Search for the cell housing the specified text and yield its [x, y] center coordinate. 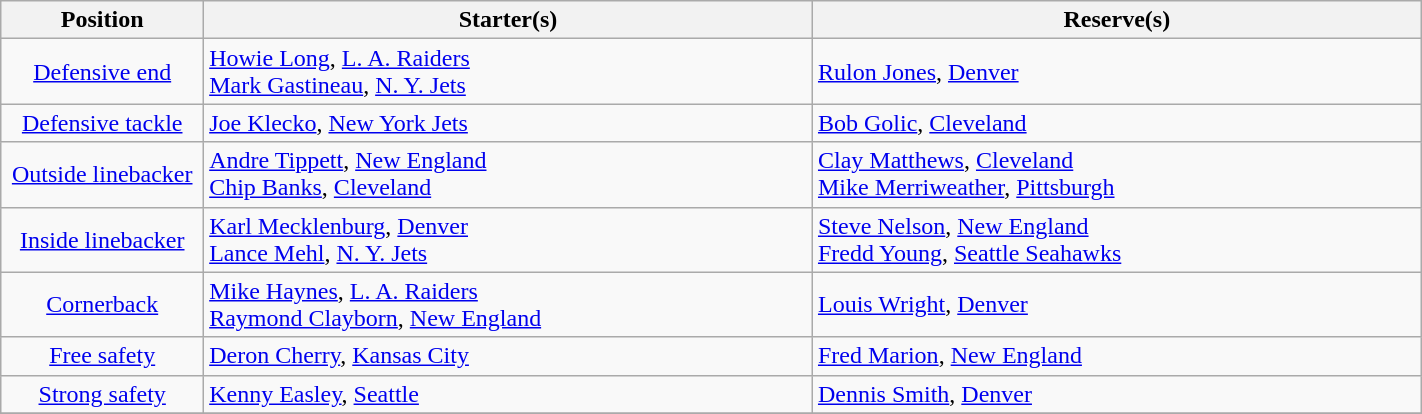
Bob Golic, Cleveland [1116, 123]
Position [102, 20]
Louis Wright, Denver [1116, 304]
Inside linebacker [102, 240]
Dennis Smith, Denver [1116, 394]
Cornerback [102, 304]
Deron Cherry, Kansas City [508, 356]
Strong safety [102, 394]
Joe Klecko, New York Jets [508, 123]
Mike Haynes, L. A. Raiders Raymond Clayborn, New England [508, 304]
Howie Long, L. A. Raiders Mark Gastineau, N. Y. Jets [508, 72]
Steve Nelson, New England Fredd Young, Seattle Seahawks [1116, 240]
Andre Tippett, New England Chip Banks, Cleveland [508, 174]
Kenny Easley, Seattle [508, 394]
Defensive end [102, 72]
Free safety [102, 356]
Clay Matthews, Cleveland Mike Merriweather, Pittsburgh [1116, 174]
Reserve(s) [1116, 20]
Outside linebacker [102, 174]
Starter(s) [508, 20]
Karl Mecklenburg, Denver Lance Mehl, N. Y. Jets [508, 240]
Fred Marion, New England [1116, 356]
Rulon Jones, Denver [1116, 72]
Defensive tackle [102, 123]
